Find where the given text appears and provide that cell's center as (X, Y) coordinate. 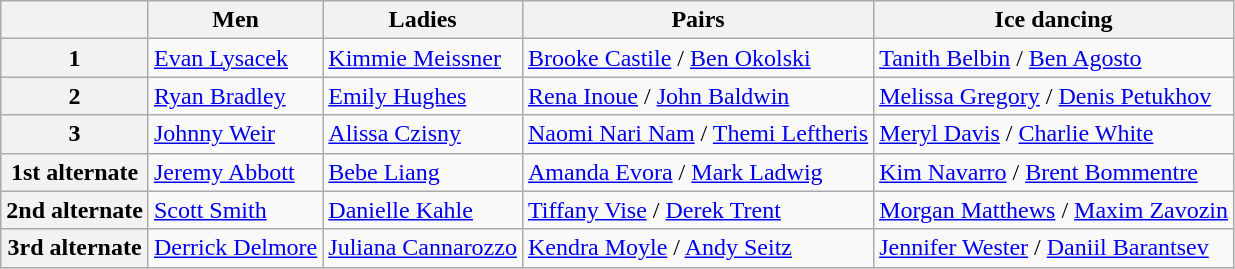
Ladies (423, 20)
Men (235, 20)
Jeremy Abbott (235, 172)
Morgan Matthews / Maxim Zavozin (1054, 210)
Amanda Evora / Mark Ladwig (698, 172)
Kimmie Meissner (423, 58)
Jennifer Wester / Daniil Barantsev (1054, 248)
Ryan Bradley (235, 96)
1 (75, 58)
Melissa Gregory / Denis Petukhov (1054, 96)
Ice dancing (1054, 20)
Tanith Belbin / Ben Agosto (1054, 58)
Kendra Moyle / Andy Seitz (698, 248)
Brooke Castile / Ben Okolski (698, 58)
Naomi Nari Nam / Themi Leftheris (698, 134)
1st alternate (75, 172)
Danielle Kahle (423, 210)
Meryl Davis / Charlie White (1054, 134)
Juliana Cannarozzo (423, 248)
Rena Inoue / John Baldwin (698, 96)
3rd alternate (75, 248)
Alissa Czisny (423, 134)
Bebe Liang (423, 172)
3 (75, 134)
Emily Hughes (423, 96)
2 (75, 96)
2nd alternate (75, 210)
Pairs (698, 20)
Scott Smith (235, 210)
Derrick Delmore (235, 248)
Evan Lysacek (235, 58)
Tiffany Vise / Derek Trent (698, 210)
Kim Navarro / Brent Bommentre (1054, 172)
Johnny Weir (235, 134)
